Pinpoint the cell where the given text exists, returning its [X, Y] midpoint coordinate. 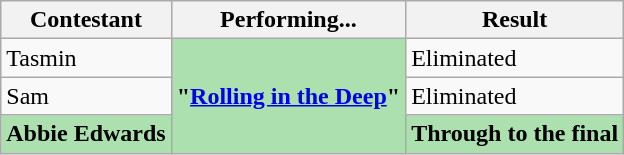
"Rolling in the Deep" [288, 96]
Result [515, 20]
Through to the final [515, 134]
Abbie Edwards [86, 134]
Tasmin [86, 58]
Sam [86, 96]
Performing... [288, 20]
Contestant [86, 20]
